From the cell containing the given text, extract its center point as [X, Y] coordinate. 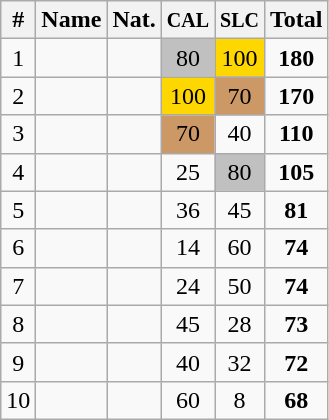
10 [18, 400]
28 [240, 324]
7 [18, 286]
2 [18, 96]
Nat. [134, 20]
Name [72, 20]
5 [18, 210]
CAL [188, 20]
73 [296, 324]
6 [18, 248]
36 [188, 210]
68 [296, 400]
Total [296, 20]
4 [18, 172]
# [18, 20]
110 [296, 134]
SLC [240, 20]
72 [296, 362]
14 [188, 248]
32 [240, 362]
180 [296, 58]
1 [18, 58]
50 [240, 286]
3 [18, 134]
25 [188, 172]
81 [296, 210]
9 [18, 362]
24 [188, 286]
170 [296, 96]
105 [296, 172]
